From the cell containing the given text, extract its center point as (x, y) coordinate. 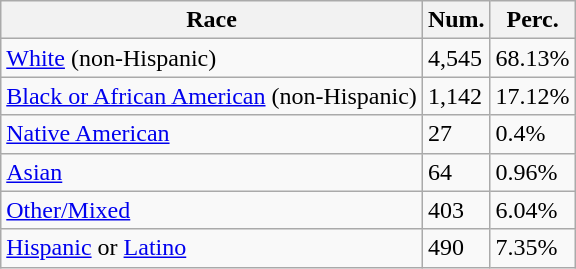
403 (456, 210)
White (non-Hispanic) (212, 58)
6.04% (532, 210)
1,142 (456, 96)
Native American (212, 134)
Black or African American (non-Hispanic) (212, 96)
Asian (212, 172)
Perc. (532, 20)
64 (456, 172)
Other/Mixed (212, 210)
Race (212, 20)
7.35% (532, 248)
68.13% (532, 58)
Hispanic or Latino (212, 248)
0.4% (532, 134)
27 (456, 134)
Num. (456, 20)
17.12% (532, 96)
490 (456, 248)
0.96% (532, 172)
4,545 (456, 58)
